Output the [x, y] coordinate of the center of the cell containing the given text.  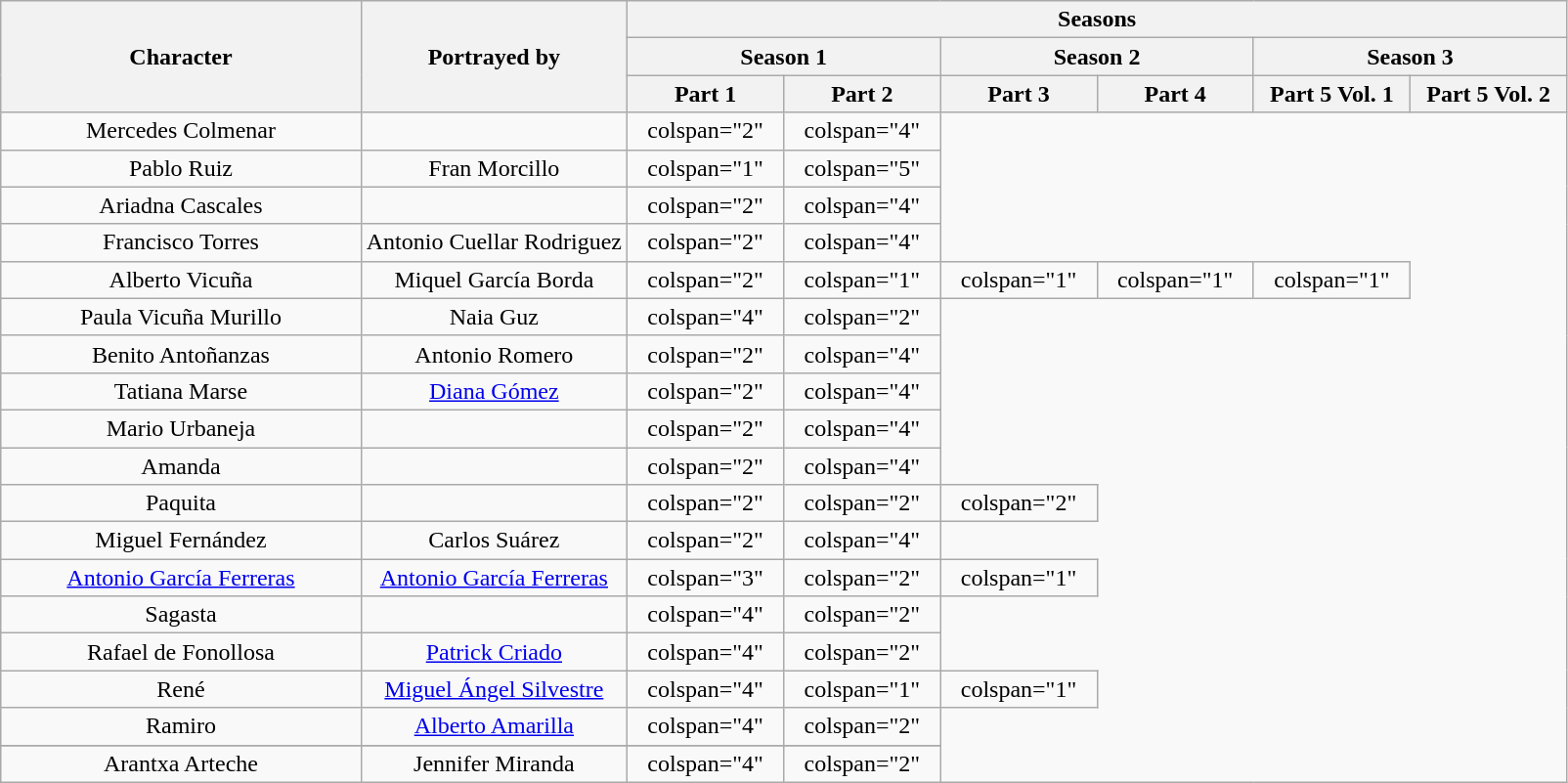
Fran Morcillo [494, 168]
Season 1 [784, 57]
Alberto Vicuña [181, 280]
Part 1 [706, 94]
Ramiro [181, 726]
Sagasta [181, 615]
Paquita [181, 503]
colspan="3" [706, 578]
Francisco Torres [181, 242]
Season 2 [1097, 57]
Naia Guz [494, 317]
Character [181, 57]
Tatiana Marse [181, 391]
Mercedes Colmenar [181, 131]
Part 4 [1175, 94]
Antonio Romero [494, 354]
Jennifer Miranda [494, 763]
Antonio Cuellar Rodriguez [494, 242]
Mario Urbaneja [181, 428]
Miguel Fernández [181, 541]
Part 2 [862, 94]
Part 5 Vol. 2 [1488, 94]
Alberto Amarilla [494, 726]
Rafael de Fonollosa [181, 652]
Portrayed by [494, 57]
Benito Antoñanzas [181, 354]
Part 5 Vol. 1 [1331, 94]
colspan="5" [862, 168]
Ariadna Cascales [181, 205]
Miquel García Borda [494, 280]
Seasons [1097, 20]
Patrick Criado [494, 652]
Season 3 [1410, 57]
Paula Vicuña Murillo [181, 317]
René [181, 689]
Part 3 [1019, 94]
Arantxa Arteche [181, 763]
Carlos Suárez [494, 541]
Amanda [181, 466]
Pablo Ruiz [181, 168]
Diana Gómez [494, 391]
Miguel Ángel Silvestre [494, 689]
